Identify which cell holds the provided text, then report its [x, y] central coordinate. 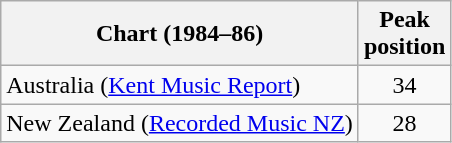
Peakposition [404, 34]
Chart (1984–86) [180, 34]
34 [404, 85]
New Zealand (Recorded Music NZ) [180, 123]
28 [404, 123]
Australia (Kent Music Report) [180, 85]
